Detect which cell encompasses the target text, then output its [x, y] center coordinate. 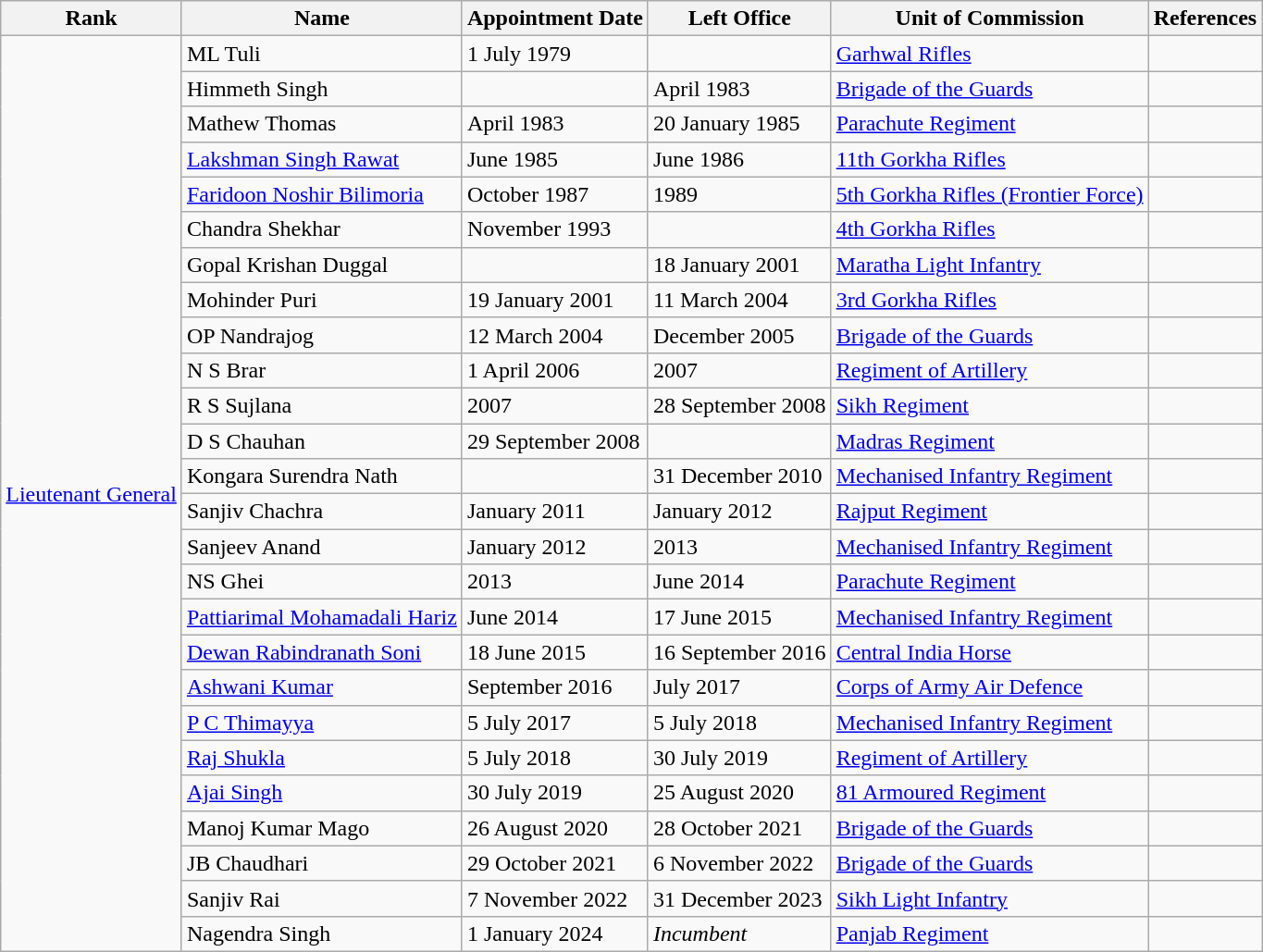
31 December 2010 [739, 476]
OP Nandrajog [322, 335]
29 October 2021 [555, 863]
N S Brar [322, 370]
1 January 2024 [555, 933]
29 September 2008 [555, 441]
Appointment Date [555, 19]
Name [322, 19]
3rd Gorkha Rifles [990, 300]
28 September 2008 [739, 405]
October 1987 [555, 194]
18 June 2015 [555, 652]
November 1993 [555, 229]
Incumbent [739, 933]
Corps of Army Air Defence [990, 687]
4th Gorkha Rifles [990, 229]
September 2016 [555, 687]
1989 [739, 194]
19 January 2001 [555, 300]
25 August 2020 [739, 793]
Unit of Commission [990, 19]
Sikh Light Infantry [990, 898]
5th Gorkha Rifles (Frontier Force) [990, 194]
Sanjiv Chachra [322, 512]
28 October 2021 [739, 828]
Mathew Thomas [322, 124]
Garhwal Rifles [990, 54]
June 1985 [555, 159]
Mohinder Puri [322, 300]
December 2005 [739, 335]
11 March 2004 [739, 300]
June 1986 [739, 159]
January 2011 [555, 512]
Nagendra Singh [322, 933]
Chandra Shekhar [322, 229]
Lieutenant General [92, 494]
Sikh Regiment [990, 405]
Lakshman Singh Rawat [322, 159]
Gopal Krishan Duggal [322, 265]
31 December 2023 [739, 898]
Sanjeev Anand [322, 547]
Panjab Regiment [990, 933]
Rajput Regiment [990, 512]
Madras Regiment [990, 441]
16 September 2016 [739, 652]
1 July 1979 [555, 54]
Central India Horse [990, 652]
Manoj Kumar Mago [322, 828]
D S Chauhan [322, 441]
July 2017 [739, 687]
18 January 2001 [739, 265]
Dewan Rabindranath Soni [322, 652]
Pattiarimal Mohamadali Hariz [322, 617]
R S Sujlana [322, 405]
References [1205, 19]
ML Tuli [322, 54]
17 June 2015 [739, 617]
Ashwani Kumar [322, 687]
12 March 2004 [555, 335]
1 April 2006 [555, 370]
7 November 2022 [555, 898]
6 November 2022 [739, 863]
Himmeth Singh [322, 89]
Sanjiv Rai [322, 898]
20 January 1985 [739, 124]
Raj Shukla [322, 758]
81 Armoured Regiment [990, 793]
Left Office [739, 19]
Rank [92, 19]
JB Chaudhari [322, 863]
P C Thimayya [322, 723]
Kongara Surendra Nath [322, 476]
Maratha Light Infantry [990, 265]
Faridoon Noshir Bilimoria [322, 194]
NS Ghei [322, 582]
Ajai Singh [322, 793]
11th Gorkha Rifles [990, 159]
26 August 2020 [555, 828]
5 July 2017 [555, 723]
